Locate the cell with the specified text and output its [x, y] center coordinate. 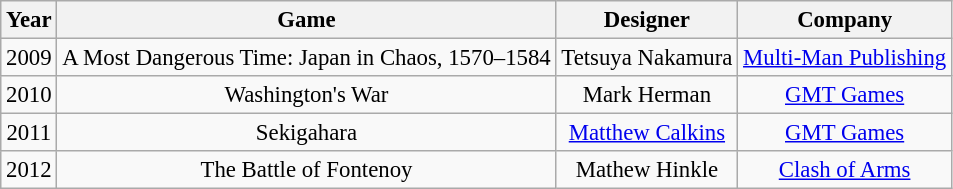
Year [29, 20]
2012 [29, 170]
Mathew Hinkle [647, 170]
Multi-Man Publishing [845, 58]
Mark Herman [647, 95]
A Most Dangerous Time: Japan in Chaos, 1570–1584 [306, 58]
Matthew Calkins [647, 133]
Washington's War [306, 95]
Tetsuya Nakamura [647, 58]
Game [306, 20]
2009 [29, 58]
Sekigahara [306, 133]
The Battle of Fontenoy [306, 170]
Company [845, 20]
Clash of Arms [845, 170]
2010 [29, 95]
Designer [647, 20]
2011 [29, 133]
